Return the [X, Y] coordinate for the center point of the cell that contains the specified text.  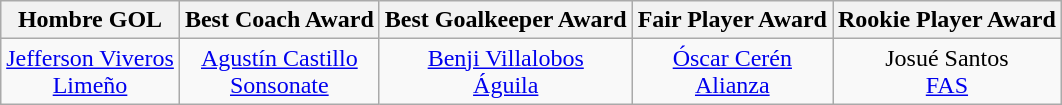
Hombre GOL [90, 20]
Josué SantosFAS [946, 72]
Best Coach Award [279, 20]
Jefferson ViverosLimeño [90, 72]
Best Goalkeeper Award [506, 20]
Óscar CerénAlianza [732, 72]
Fair Player Award [732, 20]
Agustín CastilloSonsonate [279, 72]
Benji VillalobosÁguila [506, 72]
Rookie Player Award [946, 20]
